Pinpoint the cell where the given text exists, returning its (x, y) midpoint coordinate. 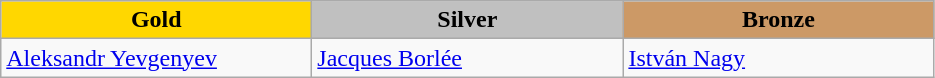
Bronze (778, 20)
Jacques Borlée (468, 58)
Gold (156, 20)
Aleksandr Yevgenyev (156, 58)
Silver (468, 20)
István Nagy (778, 58)
